Detect which cell encompasses the target text, then output its (x, y) center coordinate. 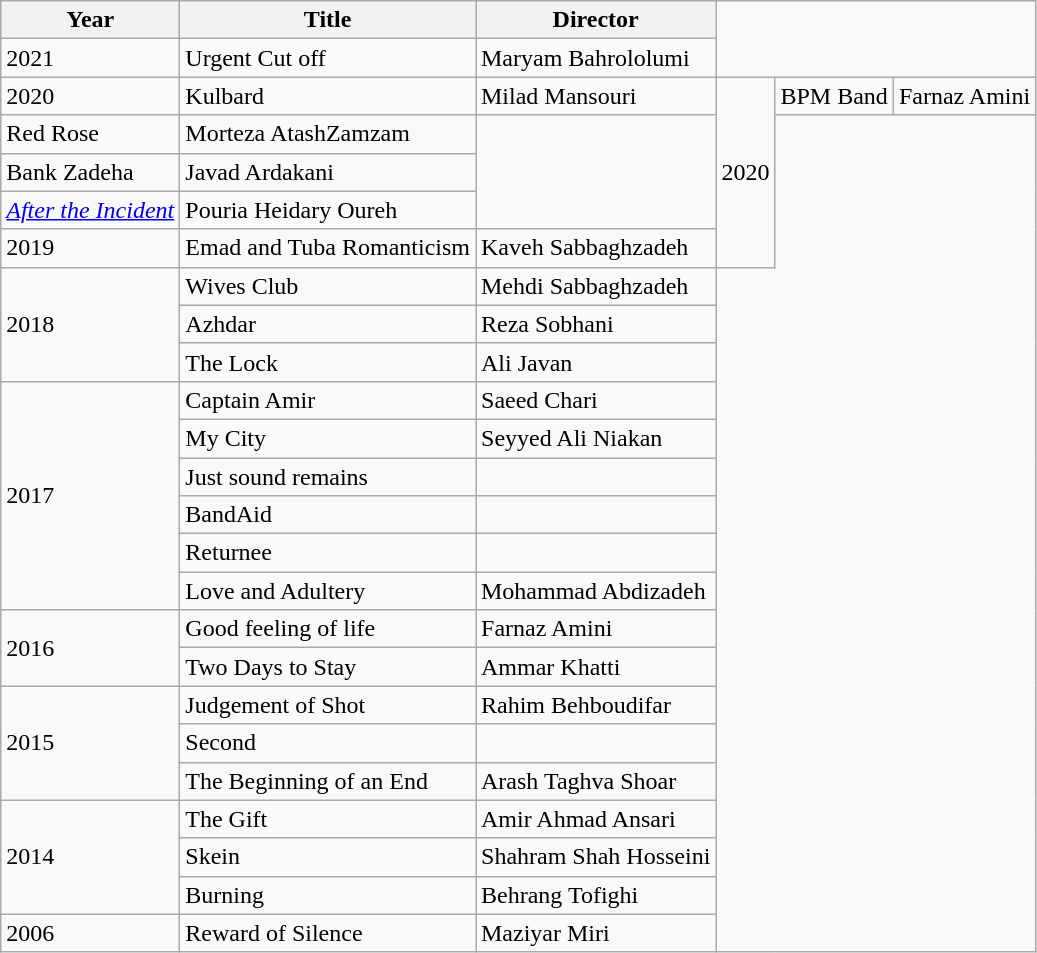
Emad and Tuba Romanticism (328, 248)
Captain Amir (328, 400)
Amir Ahmad Ansari (596, 819)
BandAid (328, 515)
After the Incident (90, 210)
Ali Javan (596, 362)
Director (596, 20)
Bank Zadeha (90, 172)
Just sound remains (328, 477)
BPM Band (834, 96)
Reward of Silence (328, 933)
Ammar Khatti (596, 667)
Javad Ardakani (328, 172)
Good feeling of life (328, 629)
Arash Taghva Shoar (596, 781)
Two Days to Stay (328, 667)
The Lock (328, 362)
Milad Mansouri (596, 96)
Year (90, 20)
2015 (90, 743)
Morteza AtashZamzam (328, 134)
2021 (90, 58)
Maziyar Miri (596, 933)
Shahram Shah Hosseini (596, 857)
2019 (90, 248)
2016 (90, 648)
Azhdar (328, 324)
My City (328, 438)
2006 (90, 933)
Love and Adultery (328, 591)
Pouria Heidary Oureh (328, 210)
Rahim Behboudifar (596, 705)
Red Rose (90, 134)
2018 (90, 324)
The Gift (328, 819)
2017 (90, 495)
Returnee (328, 553)
Mohammad Abdizadeh (596, 591)
The Beginning of an End (328, 781)
Wives Club (328, 286)
Urgent Cut off (328, 58)
Reza Sobhani (596, 324)
Kulbard (328, 96)
Skein (328, 857)
‌Behrang Tofighi (596, 895)
Burning (328, 895)
Mehdi Sabbaghzadeh (596, 286)
Title (328, 20)
Seyyed Ali Niakan (596, 438)
Judgement of Shot (328, 705)
Second (328, 743)
2014 (90, 857)
Maryam Bahrololumi (596, 58)
Kaveh Sabbaghzadeh (596, 248)
Saeed Chari (596, 400)
